Search for the cell housing the specified text and yield its [X, Y] center coordinate. 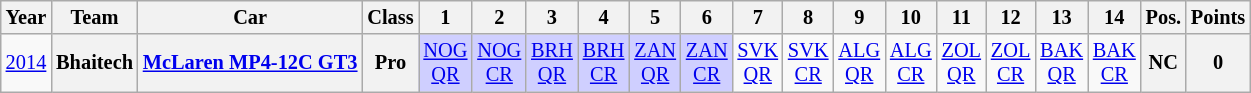
BAKQR [1062, 63]
0 [1218, 63]
4 [604, 17]
Pos. [1164, 17]
ZOLCR [1010, 63]
Class [390, 17]
Car [250, 17]
BAKCR [1114, 63]
ZOLQR [962, 63]
McLaren MP4-12C GT3 [250, 63]
11 [962, 17]
9 [859, 17]
Pro [390, 63]
Team [94, 17]
6 [707, 17]
SVKCR [808, 63]
Bhaitech [94, 63]
1 [445, 17]
BRHCR [604, 63]
13 [1062, 17]
SVKQR [758, 63]
14 [1114, 17]
ALGQR [859, 63]
Points [1218, 17]
NOGCR [499, 63]
ALGCR [911, 63]
12 [1010, 17]
Year [26, 17]
ZANQR [655, 63]
3 [552, 17]
2 [499, 17]
BRHQR [552, 63]
NC [1164, 63]
2014 [26, 63]
7 [758, 17]
ZANCR [707, 63]
10 [911, 17]
8 [808, 17]
NOGQR [445, 63]
5 [655, 17]
